Find where the given text appears and provide that cell's center as (x, y) coordinate. 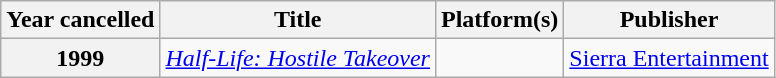
Title (298, 20)
Half-Life: Hostile Takeover (298, 58)
1999 (80, 58)
Platform(s) (499, 20)
Publisher (669, 20)
Sierra Entertainment (669, 58)
Year cancelled (80, 20)
